Return the (X, Y) coordinate for the center point of the cell that contains the specified text.  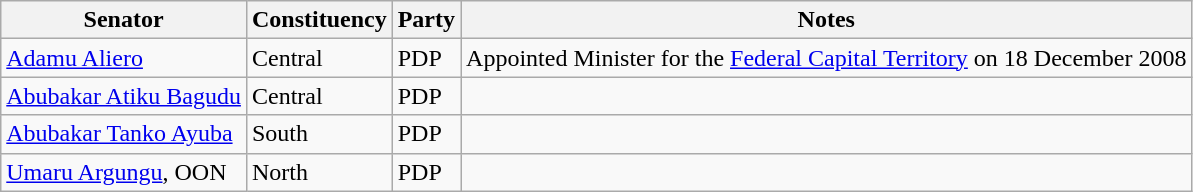
Senator (124, 20)
Abubakar Atiku Bagudu (124, 96)
South (319, 134)
Constituency (319, 20)
Abubakar Tanko Ayuba (124, 134)
Umaru Argungu, OON (124, 172)
North (319, 172)
Appointed Minister for the Federal Capital Territory on 18 December 2008 (826, 58)
Party (426, 20)
Adamu Aliero (124, 58)
Notes (826, 20)
